Pinpoint the cell where the given text exists, returning its (x, y) midpoint coordinate. 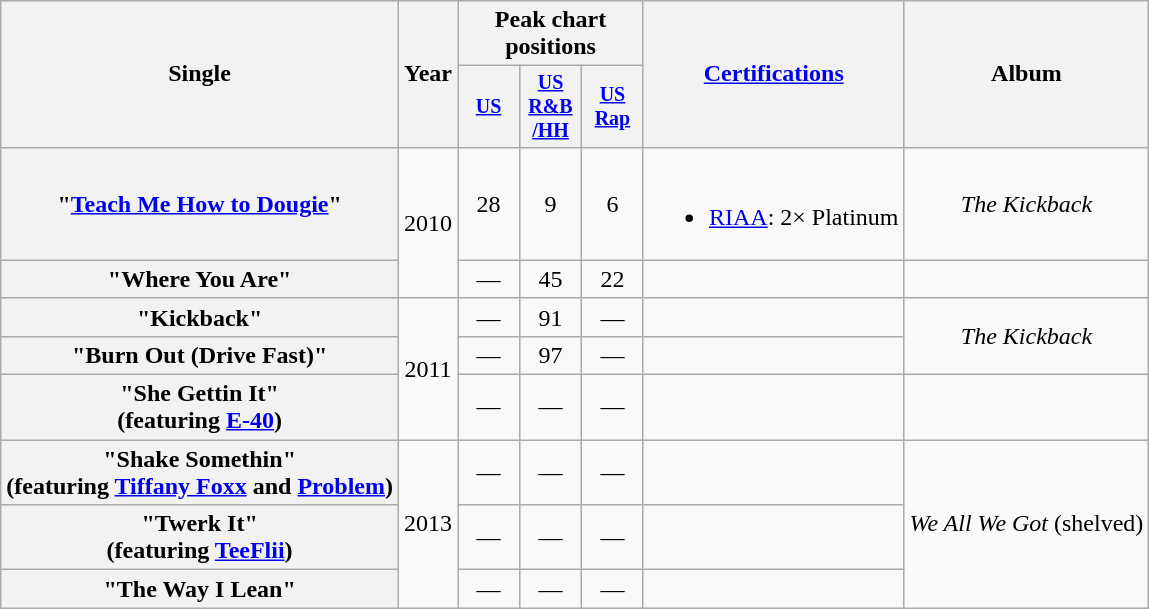
28 (489, 204)
9 (551, 204)
"Twerk It"(featuring TeeFlii) (200, 538)
2011 (428, 368)
"Where You Are" (200, 279)
2013 (428, 524)
Year (428, 74)
US (489, 106)
"Burn Out (Drive Fast)" (200, 355)
6 (612, 204)
We All We Got (shelved) (1026, 524)
"Shake Somethin"(featuring Tiffany Foxx and Problem) (200, 472)
"The Way I Lean" (200, 589)
USRap (612, 106)
"Kickback" (200, 317)
"Teach Me How to Dougie" (200, 204)
45 (551, 279)
91 (551, 317)
Album (1026, 74)
Peak chart positions (551, 34)
2010 (428, 222)
"She Gettin It"(featuring E-40) (200, 408)
RIAA: 2× Platinum (774, 204)
22 (612, 279)
Single (200, 74)
Certifications (774, 74)
USR&B/HH (551, 106)
97 (551, 355)
